Output the [X, Y] coordinate of the center of the cell containing the given text.  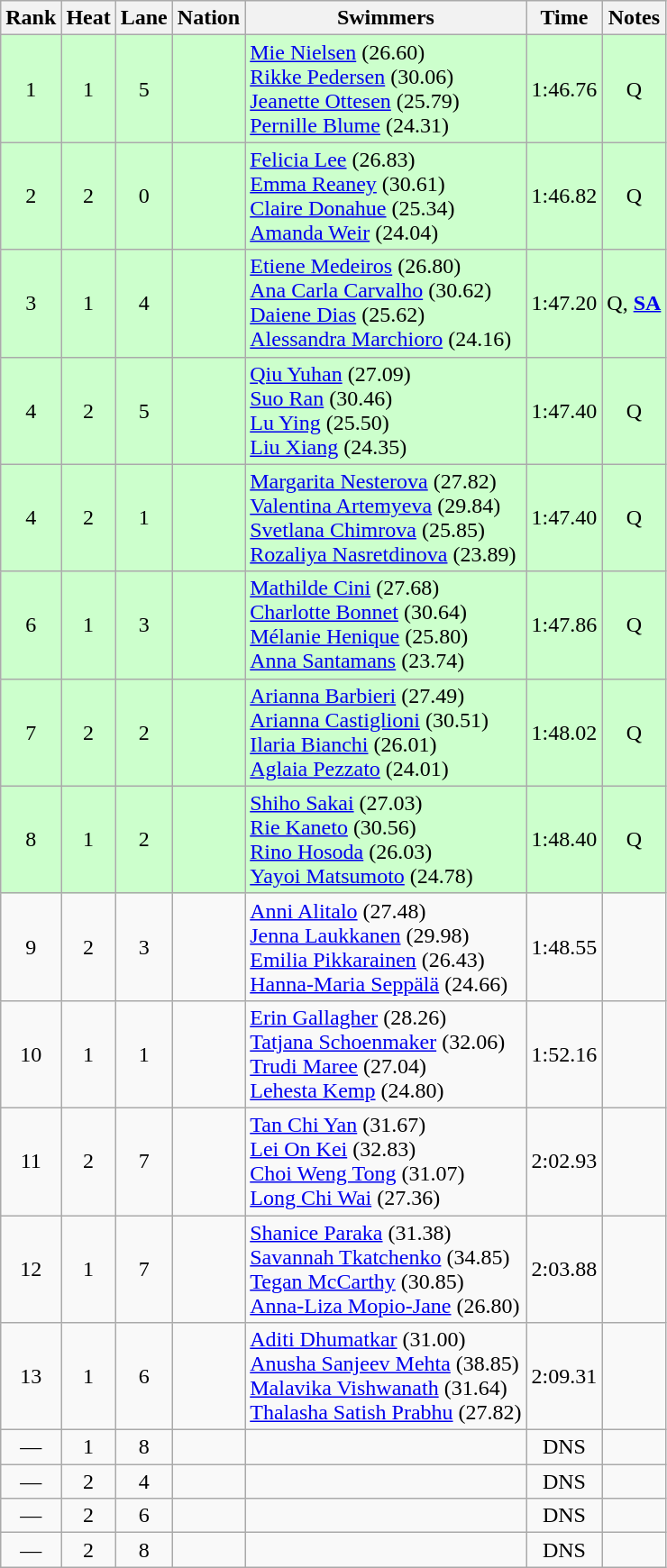
Mie Nielsen (26.60)Rikke Pedersen (30.06)Jeanette Ottesen (25.79)Pernille Blume (24.31) [386, 88]
Rank [31, 18]
1:47.20 [564, 303]
Mathilde Cini (27.68)Charlotte Bonnet (30.64)Mélanie Henique (25.80)Anna Santamans (23.74) [386, 625]
Erin Gallagher (28.26)Tatjana Schoenmaker (32.06)Trudi Maree (27.04)Lehesta Kemp (24.80) [386, 1054]
Etiene Medeiros (26.80)Ana Carla Carvalho (30.62)Daiene Dias (25.62)Alessandra Marchioro (24.16) [386, 303]
1:48.40 [564, 840]
Margarita Nesterova (27.82)Valentina Artemyeva (29.84)Svetlana Chimrova (25.85)Rozaliya Nasretdinova (23.89) [386, 517]
1:46.82 [564, 196]
Q, SA [635, 303]
12 [31, 1269]
2:03.88 [564, 1269]
9 [31, 946]
Tan Chi Yan (31.67)Lei On Kei (32.83)Choi Weng Tong (31.07)Long Chi Wai (27.36) [386, 1161]
Shiho Sakai (27.03)Rie Kaneto (30.56)Rino Hosoda (26.03)Yayoi Matsumoto (24.78) [386, 840]
Felicia Lee (26.83)Emma Reaney (30.61)Claire Donahue (25.34)Amanda Weir (24.04) [386, 196]
Lane [144, 18]
Arianna Barbieri (27.49)Arianna Castiglioni (30.51)Ilaria Bianchi (26.01)Aglaia Pezzato (24.01) [386, 732]
2:09.31 [564, 1377]
1:48.02 [564, 732]
Shanice Paraka (31.38)Savannah Tkatchenko (34.85)Tegan McCarthy (30.85)Anna-Liza Mopio-Jane (26.80) [386, 1269]
1:46.76 [564, 88]
Nation [208, 18]
1:52.16 [564, 1054]
Anni Alitalo (27.48)Jenna Laukkanen (29.98)Emilia Pikkarainen (26.43)Hanna-Maria Seppälä (24.66) [386, 946]
Heat [88, 18]
2:02.93 [564, 1161]
Qiu Yuhan (27.09)Suo Ran (30.46)Lu Ying (25.50)Liu Xiang (24.35) [386, 411]
1:48.55 [564, 946]
1:47.86 [564, 625]
Time [564, 18]
0 [144, 196]
Swimmers [386, 18]
11 [31, 1161]
10 [31, 1054]
13 [31, 1377]
Notes [635, 18]
Aditi Dhumatkar (31.00)Anusha Sanjeev Mehta (38.85)Malavika Vishwanath (31.64)Thalasha Satish Prabhu (27.82) [386, 1377]
